Scan for the cell matching the given text and deliver its (X, Y) coordinate at center. 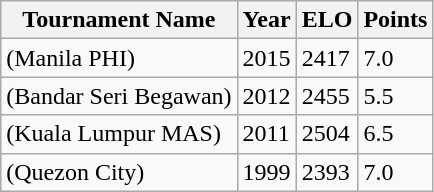
2455 (327, 96)
2012 (266, 96)
6.5 (396, 134)
2504 (327, 134)
(Manila PHI) (119, 58)
Year (266, 20)
ELO (327, 20)
2015 (266, 58)
2417 (327, 58)
(Bandar Seri Begawan) (119, 96)
5.5 (396, 96)
2011 (266, 134)
(Kuala Lumpur MAS) (119, 134)
2393 (327, 172)
(Quezon City) (119, 172)
Tournament Name (119, 20)
Points (396, 20)
1999 (266, 172)
